Return the [X, Y] coordinate for the center point of the cell that contains the specified text.  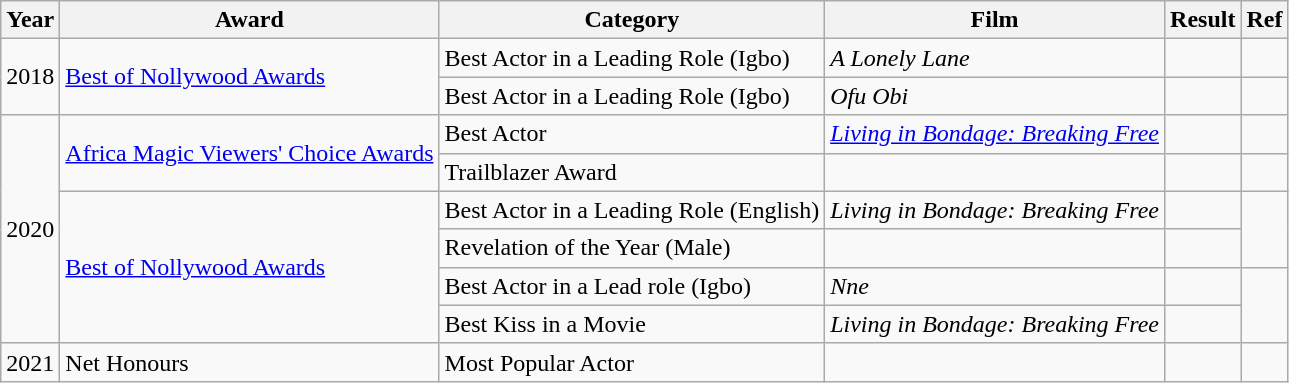
2020 [30, 229]
Result [1203, 20]
Net Honours [250, 362]
A Lonely Lane [995, 58]
Most Popular Actor [632, 362]
Nne [995, 286]
2021 [30, 362]
Revelation of the Year (Male) [632, 248]
Best Kiss in a Movie [632, 324]
Award [250, 20]
Film [995, 20]
Year [30, 20]
Ref [1264, 20]
Best Actor [632, 134]
Ofu Obi [995, 96]
Trailblazer Award [632, 172]
Africa Magic Viewers' Choice Awards [250, 153]
Category [632, 20]
Best Actor in a Lead role (Igbo) [632, 286]
2018 [30, 77]
Best Actor in a Leading Role (English) [632, 210]
